Search for the cell housing the specified text and yield its (x, y) center coordinate. 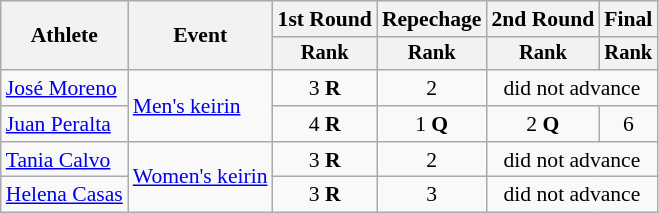
Helena Casas (64, 195)
Final (628, 19)
Juan Peralta (64, 124)
Women's keirin (200, 178)
Event (200, 36)
Men's keirin (200, 106)
Tania Calvo (64, 160)
6 (628, 124)
2 Q (542, 124)
3 (432, 195)
1st Round (325, 19)
1 Q (432, 124)
Athlete (64, 36)
4 R (325, 124)
José Moreno (64, 88)
2nd Round (542, 19)
Repechage (432, 19)
